Return the (X, Y) coordinate for the center point of the cell that contains the specified text.  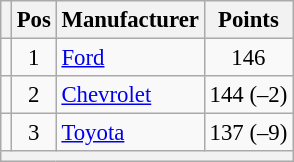
146 (248, 58)
Pos (34, 20)
Chevrolet (130, 95)
Toyota (130, 133)
Manufacturer (130, 20)
Ford (130, 58)
3 (34, 133)
Points (248, 20)
2 (34, 95)
137 (–9) (248, 133)
1 (34, 58)
144 (–2) (248, 95)
